From the cell containing the given text, extract its center point as [X, Y] coordinate. 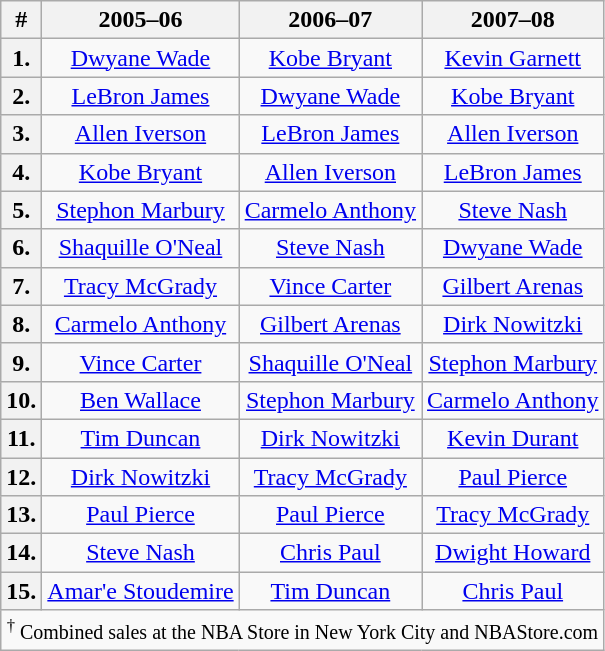
4. [22, 172]
11. [22, 438]
Amar'e Stoudemire [140, 591]
Dwight Howard [513, 553]
15. [22, 591]
13. [22, 515]
2005–06 [140, 20]
3. [22, 134]
2. [22, 96]
5. [22, 210]
# [22, 20]
† Combined sales at the NBA Store in New York City and NBAStore.com [302, 630]
10. [22, 400]
Kevin Garnett [513, 58]
12. [22, 477]
Kevin Durant [513, 438]
2007–08 [513, 20]
7. [22, 286]
9. [22, 362]
6. [22, 248]
1. [22, 58]
2006–07 [330, 20]
Ben Wallace [140, 400]
8. [22, 324]
14. [22, 553]
